Return [x, y] of the center of cell containing provided text 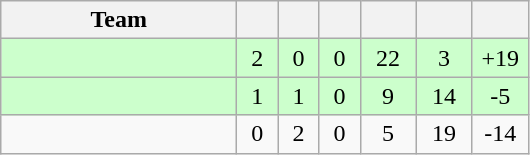
Team [119, 20]
+19 [500, 58]
3 [444, 58]
22 [388, 58]
14 [444, 96]
19 [444, 134]
-5 [500, 96]
9 [388, 96]
-14 [500, 134]
5 [388, 134]
